Pinpoint the cell where the given text exists, returning its [X, Y] midpoint coordinate. 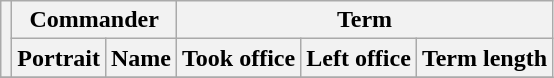
Commander [94, 20]
Term length [484, 58]
Term [365, 20]
Left office [359, 58]
Portrait [59, 58]
Took office [239, 58]
Name [140, 58]
